Provide the [x, y] coordinate of the cell's center where the given text is located.  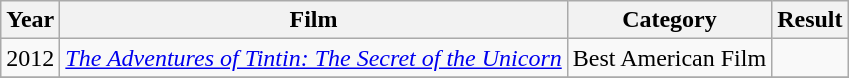
Best American Film [669, 58]
2012 [30, 58]
Result [810, 20]
Film [314, 20]
Category [669, 20]
Year [30, 20]
The Adventures of Tintin: The Secret of the Unicorn [314, 58]
